Determine the (x, y) coordinate at the center of the cell enclosing the given text.  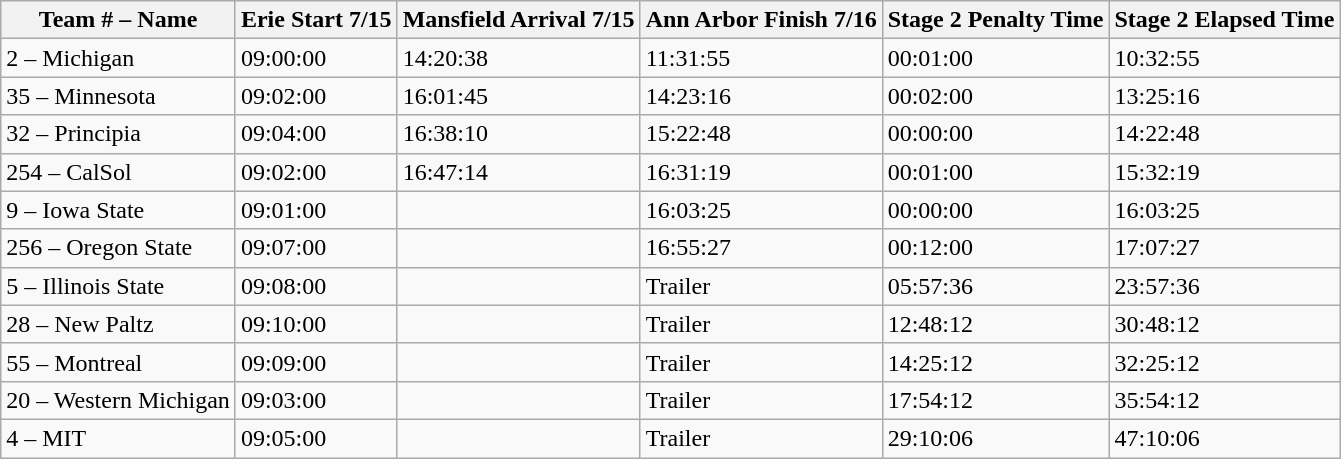
12:48:12 (996, 324)
Stage 2 Penalty Time (996, 20)
4 – MIT (118, 438)
47:10:06 (1224, 438)
16:31:19 (761, 172)
29:10:06 (996, 438)
00:12:00 (996, 248)
35:54:12 (1224, 400)
23:57:36 (1224, 286)
00:02:00 (996, 96)
256 – Oregon State (118, 248)
09:01:00 (316, 210)
30:48:12 (1224, 324)
15:32:19 (1224, 172)
09:08:00 (316, 286)
09:10:00 (316, 324)
16:47:14 (518, 172)
28 – New Paltz (118, 324)
16:38:10 (518, 134)
09:03:00 (316, 400)
5 – Illinois State (118, 286)
Mansfield Arrival 7/15 (518, 20)
20 – Western Michigan (118, 400)
14:25:12 (996, 362)
09:05:00 (316, 438)
16:55:27 (761, 248)
254 – CalSol (118, 172)
09:07:00 (316, 248)
14:22:48 (1224, 134)
32:25:12 (1224, 362)
05:57:36 (996, 286)
Erie Start 7/15 (316, 20)
09:04:00 (316, 134)
10:32:55 (1224, 58)
15:22:48 (761, 134)
32 – Principia (118, 134)
17:07:27 (1224, 248)
Stage 2 Elapsed Time (1224, 20)
9 – Iowa State (118, 210)
09:00:00 (316, 58)
17:54:12 (996, 400)
16:01:45 (518, 96)
2 – Michigan (118, 58)
13:25:16 (1224, 96)
Team # – Name (118, 20)
09:09:00 (316, 362)
55 – Montreal (118, 362)
11:31:55 (761, 58)
35 – Minnesota (118, 96)
Ann Arbor Finish 7/16 (761, 20)
14:20:38 (518, 58)
14:23:16 (761, 96)
